Pinpoint the cell where the given text exists, returning its [x, y] midpoint coordinate. 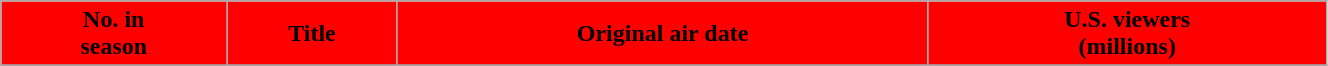
Title [312, 34]
U.S. viewers(millions) [1127, 34]
No. in season [114, 34]
Original air date [662, 34]
